From the cell containing the given text, extract its center point as [X, Y] coordinate. 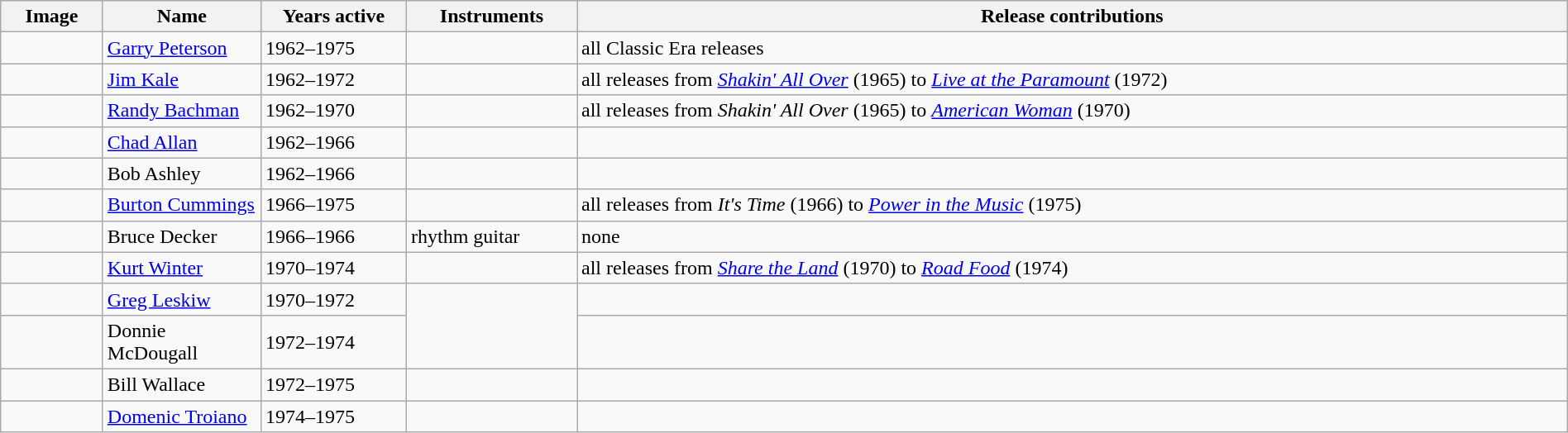
rhythm guitar [491, 236]
none [1073, 236]
1970–1974 [333, 268]
Jim Kale [182, 79]
1972–1975 [333, 384]
Chad Allan [182, 142]
all releases from Shakin' All Over (1965) to Live at the Paramount (1972) [1073, 79]
Image [52, 17]
all releases from Shakin' All Over (1965) to American Woman (1970) [1073, 111]
1972–1974 [333, 342]
Bruce Decker [182, 236]
Burton Cummings [182, 205]
Donnie McDougall [182, 342]
Bill Wallace [182, 384]
1962–1972 [333, 79]
1974–1975 [333, 416]
Bob Ashley [182, 174]
Garry Peterson [182, 48]
Randy Bachman [182, 111]
Instruments [491, 17]
1966–1966 [333, 236]
Release contributions [1073, 17]
Name [182, 17]
1962–1975 [333, 48]
all Classic Era releases [1073, 48]
Greg Leskiw [182, 299]
1966–1975 [333, 205]
Domenic Troiano [182, 416]
1970–1972 [333, 299]
Years active [333, 17]
1962–1970 [333, 111]
Kurt Winter [182, 268]
all releases from It's Time (1966) to Power in the Music (1975) [1073, 205]
all releases from Share the Land (1970) to Road Food (1974) [1073, 268]
